Return the (X, Y) coordinate for the center point of the cell that contains the specified text.  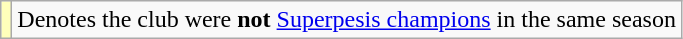
Denotes the club were not Superpesis champions in the same season (347, 20)
